Identify which cell holds the provided text, then report its [x, y] central coordinate. 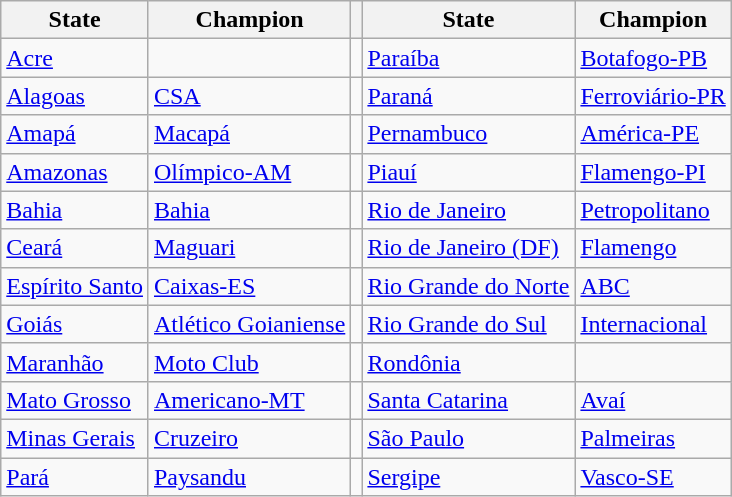
Santa Catarina [468, 400]
Botafogo-PB [653, 58]
Piauí [468, 172]
Goiás [75, 324]
Maranhão [75, 362]
Avaí [653, 400]
ABC [653, 286]
Rio de Janeiro (DF) [468, 248]
Olímpico-AM [249, 172]
Ferroviário-PR [653, 96]
Petropolitano [653, 210]
São Paulo [468, 438]
Palmeiras [653, 438]
Mato Grosso [75, 400]
Ceará [75, 248]
Rio Grande do Norte [468, 286]
Pará [75, 477]
Rondônia [468, 362]
Sergipe [468, 477]
Rio Grande do Sul [468, 324]
Alagoas [75, 96]
América-PE [653, 134]
Cruzeiro [249, 438]
Moto Club [249, 362]
Acre [75, 58]
Amazonas [75, 172]
Internacional [653, 324]
Caixas-ES [249, 286]
Espírito Santo [75, 286]
Maguari [249, 248]
Paysandu [249, 477]
Flamengo [653, 248]
CSA [249, 96]
Macapá [249, 134]
Pernambuco [468, 134]
Flamengo-PI [653, 172]
Amapá [75, 134]
Rio de Janeiro [468, 210]
Atlético Goianiense [249, 324]
Paraná [468, 96]
Vasco-SE [653, 477]
Paraíba [468, 58]
Americano-MT [249, 400]
Minas Gerais [75, 438]
